Search for the cell housing the specified text and yield its [x, y] center coordinate. 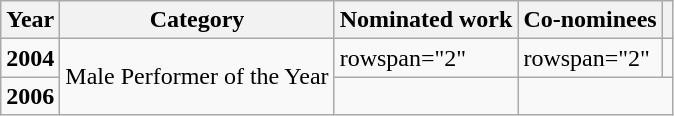
2006 [30, 96]
Male Performer of the Year [197, 77]
Co-nominees [590, 20]
Nominated work [426, 20]
2004 [30, 58]
Category [197, 20]
Year [30, 20]
